Identify which cell holds the provided text, then report its [X, Y] central coordinate. 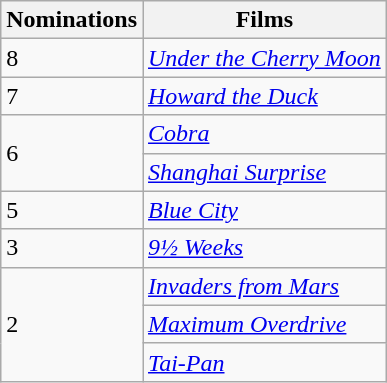
Shanghai Surprise [264, 172]
Nominations [72, 20]
Maximum Overdrive [264, 324]
7 [72, 96]
Invaders from Mars [264, 286]
Tai-Pan [264, 362]
Blue City [264, 210]
9½ Weeks [264, 248]
5 [72, 210]
3 [72, 248]
Films [264, 20]
6 [72, 153]
Cobra [264, 134]
2 [72, 324]
Howard the Duck [264, 96]
8 [72, 58]
Under the Cherry Moon [264, 58]
